Extract the [x, y] coordinate from the center of the cell holding the provided text.  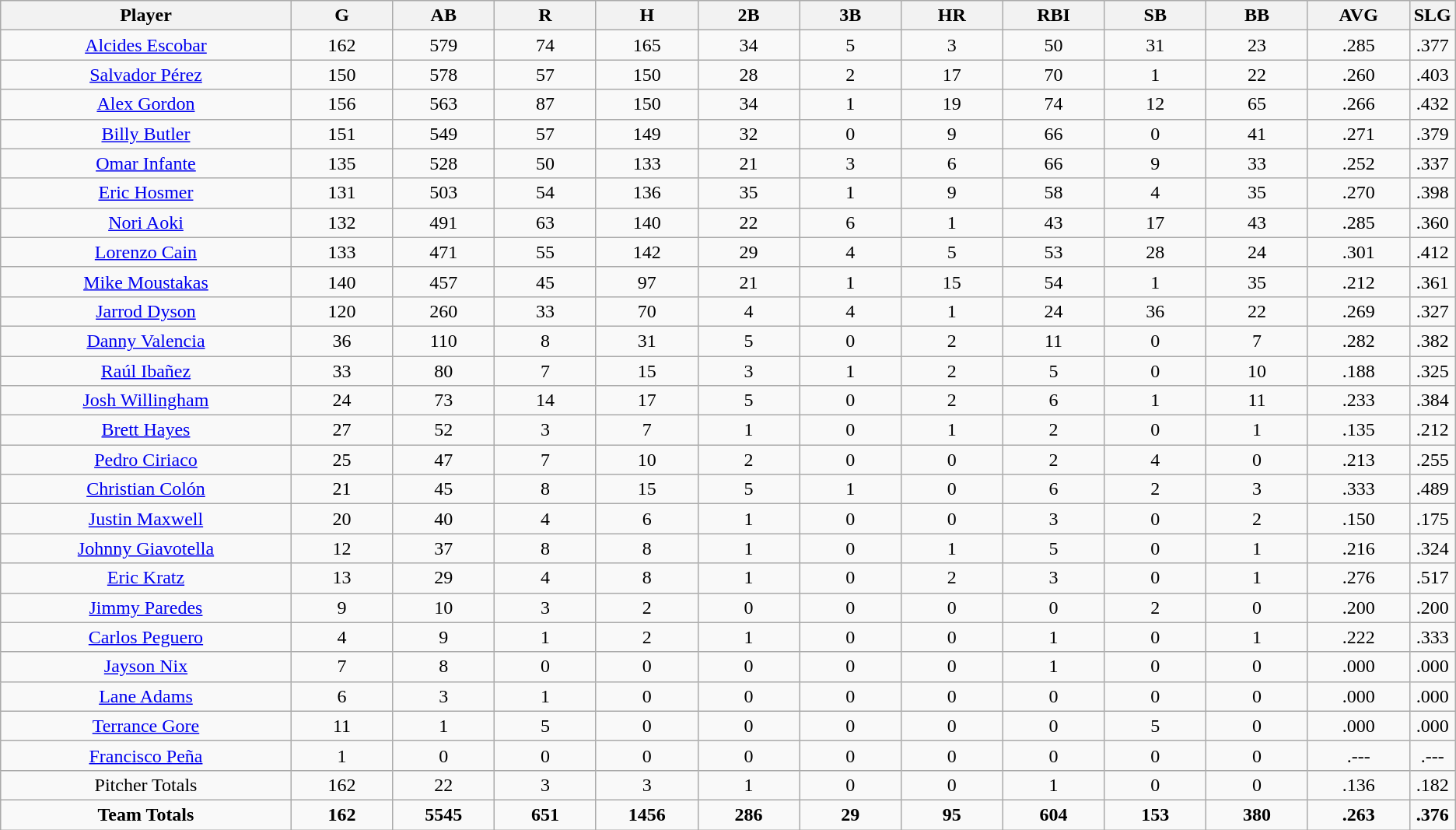
Nori Aoki [146, 222]
41 [1257, 134]
Eric Kratz [146, 578]
.136 [1358, 785]
149 [647, 134]
.270 [1358, 193]
.282 [1358, 341]
Lane Adams [146, 696]
Eric Hosmer [146, 193]
120 [342, 311]
SLG [1433, 16]
578 [443, 75]
Pitcher Totals [146, 785]
Salvador Pérez [146, 75]
Raúl Ibañez [146, 371]
131 [342, 193]
BB [1257, 16]
20 [342, 519]
.412 [1433, 252]
.384 [1433, 401]
H [647, 16]
27 [342, 430]
25 [342, 460]
5545 [443, 814]
604 [1053, 814]
R [546, 16]
Terrance Gore [146, 726]
47 [443, 460]
63 [546, 222]
136 [647, 193]
SB [1156, 16]
.216 [1358, 548]
Jimmy Paredes [146, 608]
1456 [647, 814]
.263 [1358, 814]
Alcides Escobar [146, 45]
.276 [1358, 578]
153 [1156, 814]
.379 [1433, 134]
286 [748, 814]
Team Totals [146, 814]
.252 [1358, 163]
.376 [1433, 814]
97 [647, 282]
Jayson Nix [146, 667]
19 [952, 104]
Danny Valencia [146, 341]
RBI [1053, 16]
.432 [1433, 104]
Josh Willingham [146, 401]
Justin Maxwell [146, 519]
80 [443, 371]
Player [146, 16]
Francisco Peña [146, 755]
.489 [1433, 489]
151 [342, 134]
.222 [1358, 637]
95 [952, 814]
.325 [1433, 371]
55 [546, 252]
528 [443, 163]
37 [443, 548]
.269 [1358, 311]
503 [443, 193]
165 [647, 45]
AVG [1358, 16]
260 [443, 311]
.377 [1433, 45]
87 [546, 104]
23 [1257, 45]
.266 [1358, 104]
Jarrod Dyson [146, 311]
40 [443, 519]
Billy Butler [146, 134]
32 [748, 134]
Johnny Giavotella [146, 548]
.255 [1433, 460]
Omar Infante [146, 163]
471 [443, 252]
.175 [1433, 519]
549 [443, 134]
.403 [1433, 75]
Mike Moustakas [146, 282]
.188 [1358, 371]
132 [342, 222]
457 [443, 282]
3B [851, 16]
563 [443, 104]
.271 [1358, 134]
380 [1257, 814]
.135 [1358, 430]
Lorenzo Cain [146, 252]
.182 [1433, 785]
2B [748, 16]
156 [342, 104]
58 [1053, 193]
G [342, 16]
.360 [1433, 222]
14 [546, 401]
13 [342, 578]
.361 [1433, 282]
52 [443, 430]
491 [443, 222]
Christian Colón [146, 489]
Brett Hayes [146, 430]
.337 [1433, 163]
651 [546, 814]
AB [443, 16]
.517 [1433, 578]
135 [342, 163]
.327 [1433, 311]
.382 [1433, 341]
579 [443, 45]
.213 [1358, 460]
.398 [1433, 193]
73 [443, 401]
Pedro Ciriaco [146, 460]
.150 [1358, 519]
.324 [1433, 548]
65 [1257, 104]
142 [647, 252]
.233 [1358, 401]
Alex Gordon [146, 104]
110 [443, 341]
Carlos Peguero [146, 637]
53 [1053, 252]
.301 [1358, 252]
.260 [1358, 75]
HR [952, 16]
